Return the (x, y) coordinate for the center point of the cell that contains the specified text.  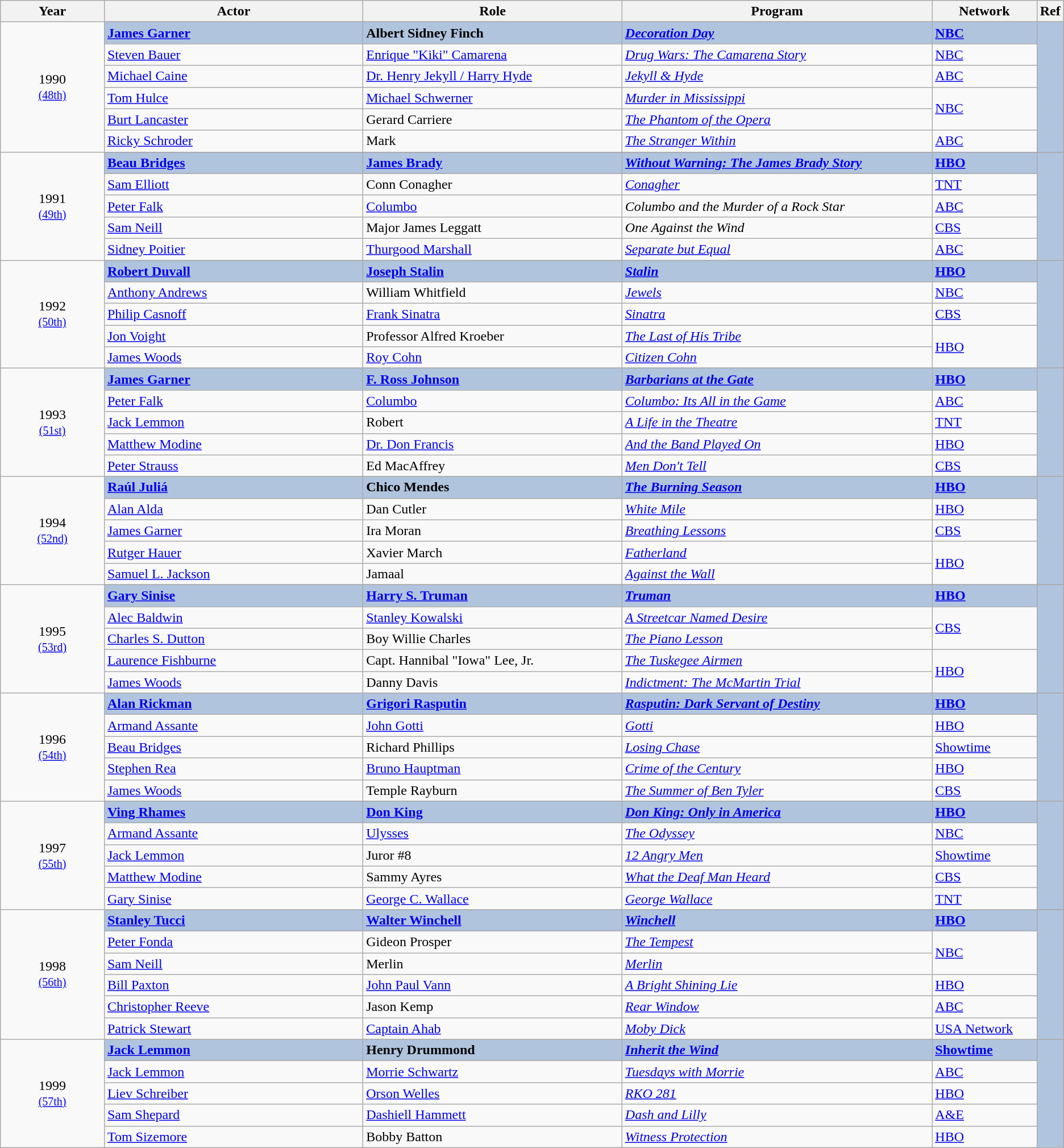
Inherit the Wind (776, 1050)
Breathing Lessons (776, 531)
Alan Alda (233, 509)
Barbarians at the Gate (776, 379)
Ira Moran (493, 531)
Gideon Prosper (493, 942)
Morrie Schwartz (493, 1072)
Burt Lancaster (233, 119)
Jamaal (493, 574)
Captain Ahab (493, 1029)
Harry S. Truman (493, 595)
Conn Conagher (493, 184)
Columbo and the Murder of a Rock Star (776, 206)
The Burning Season (776, 487)
Indictment: The McMartin Trial (776, 682)
A Streetcar Named Desire (776, 617)
Christopher Reeve (233, 1007)
Actor (233, 11)
William Whitfield (493, 293)
1995 (53rd) (52, 639)
Don King: Only in America (776, 812)
Albert Sidney Finch (493, 33)
Professor Alfred Kroeber (493, 336)
Temple Rayburn (493, 790)
Charles S. Dutton (233, 639)
Murder in Mississippi (776, 98)
Capt. Hannibal "Iowa" Lee, Jr. (493, 661)
Danny Davis (493, 682)
Dashiell Hammett (493, 1115)
Juror #8 (493, 855)
Tuesdays with Morrie (776, 1072)
1993 (51st) (52, 422)
Without Warning: The James Brady Story (776, 163)
Gotti (776, 726)
Patrick Stewart (233, 1029)
Frank Sinatra (493, 314)
Year (52, 11)
Henry Drummond (493, 1050)
Chico Mendes (493, 487)
Liev Schreiber (233, 1093)
Alan Rickman (233, 704)
Sidney Poitier (233, 249)
The Summer of Ben Tyler (776, 790)
1997 (55th) (52, 855)
John Gotti (493, 726)
Don King (493, 812)
Sam Shepard (233, 1115)
James Brady (493, 163)
Bruno Hauptman (493, 769)
The Last of His Tribe (776, 336)
Decoration Day (776, 33)
And the Band Played On (776, 444)
Tom Hulce (233, 98)
Walter Winchell (493, 920)
White Mile (776, 509)
Rutger Hauer (233, 552)
Stalin (776, 271)
A Bright Shining Lie (776, 985)
Conagher (776, 184)
Mark (493, 141)
Enrique "Kiki" Camarena (493, 55)
Dash and Lilly (776, 1115)
The Tempest (776, 942)
12 Angry Men (776, 855)
1994 (52nd) (52, 531)
Role (493, 11)
Ref (1050, 11)
What the Deaf Man Heard (776, 877)
Separate but Equal (776, 249)
Rear Window (776, 1007)
Steven Bauer (233, 55)
Bobby Batton (493, 1137)
Bill Paxton (233, 985)
Fatherland (776, 552)
Against the Wall (776, 574)
Dan Cutler (493, 509)
Sinatra (776, 314)
Drug Wars: The Camarena Story (776, 55)
Ed MacAffrey (493, 466)
Citizen Cohn (776, 358)
Robert Duvall (233, 271)
Xavier March (493, 552)
Losing Chase (776, 747)
A&E (984, 1115)
Boy Willie Charles (493, 639)
A Life in the Theatre (776, 422)
Sam Elliott (233, 184)
Major James Leggatt (493, 227)
John Paul Vann (493, 985)
Gerard Carriere (493, 119)
Richard Phillips (493, 747)
Rasputin: Dark Servant of Destiny (776, 704)
Stanley Kowalski (493, 617)
The Phantom of the Opera (776, 119)
Truman (776, 595)
Witness Protection (776, 1137)
Jekyll & Hyde (776, 76)
The Tuskegee Airmen (776, 661)
Ulysses (493, 834)
Joseph Stalin (493, 271)
Philip Casnoff (233, 314)
George Wallace (776, 898)
USA Network (984, 1029)
Michael Schwerner (493, 98)
Winchell (776, 920)
Thurgood Marshall (493, 249)
Peter Fonda (233, 942)
1999 (57th) (52, 1093)
1992 (50th) (52, 314)
Roy Cohn (493, 358)
Ving Rhames (233, 812)
Alec Baldwin (233, 617)
Tom Sizemore (233, 1137)
The Stranger Within (776, 141)
Peter Strauss (233, 466)
Jason Kemp (493, 1007)
Laurence Fishburne (233, 661)
Program (776, 11)
Grigori Rasputin (493, 704)
Stanley Tucci (233, 920)
Ricky Schroder (233, 141)
Michael Caine (233, 76)
Network (984, 11)
George C. Wallace (493, 898)
Samuel L. Jackson (233, 574)
Stephen Rea (233, 769)
Moby Dick (776, 1029)
Robert (493, 422)
RKO 281 (776, 1093)
Dr. Henry Jekyll / Harry Hyde (493, 76)
1990 (48th) (52, 87)
1996 (54th) (52, 747)
Dr. Don Francis (493, 444)
Columbo: Its All in the Game (776, 401)
One Against the Wind (776, 227)
Raúl Juliá (233, 487)
The Odyssey (776, 834)
Crime of the Century (776, 769)
F. Ross Johnson (493, 379)
Men Don't Tell (776, 466)
Sammy Ayres (493, 877)
The Piano Lesson (776, 639)
Jewels (776, 293)
Anthony Andrews (233, 293)
Orson Welles (493, 1093)
1991 (49th) (52, 206)
Jon Voight (233, 336)
1998 (56th) (52, 974)
